Return (X, Y) of the center of cell containing provided text 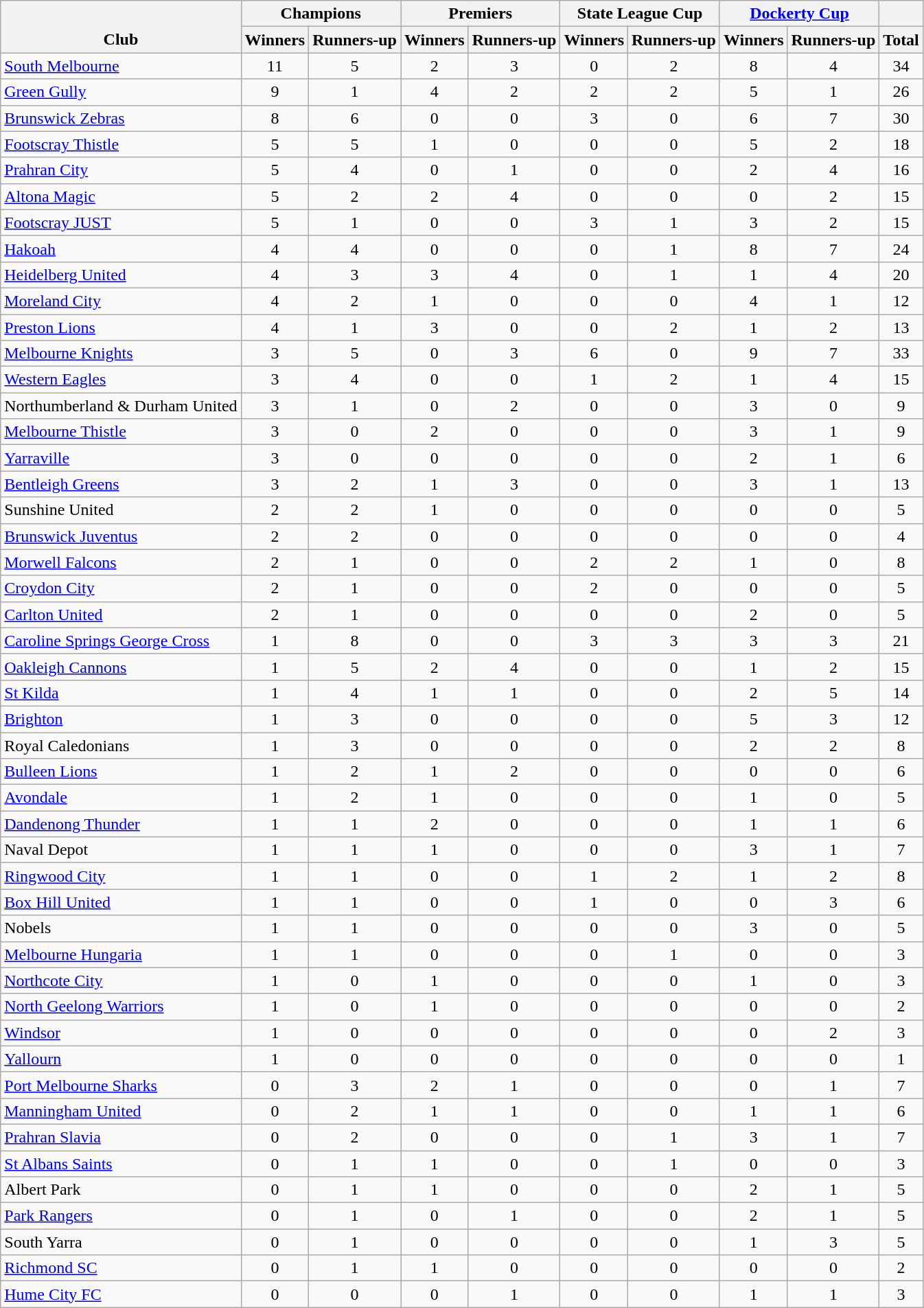
Brunswick Zebras (121, 118)
Windsor (121, 1033)
11 (275, 66)
Northumberland & Durham United (121, 406)
34 (901, 66)
Oakleigh Cannons (121, 667)
20 (901, 275)
Brighton (121, 719)
North Geelong Warriors (121, 1007)
State League Cup (640, 14)
Melbourne Knights (121, 354)
Carlton United (121, 615)
Ringwood City (121, 876)
26 (901, 92)
14 (901, 693)
Royal Caledonians (121, 745)
Box Hill United (121, 902)
Total (901, 40)
Prahran City (121, 170)
Manningham United (121, 1111)
16 (901, 170)
Western Eagles (121, 380)
33 (901, 354)
Albert Park (121, 1190)
Yarraville (121, 458)
Croydon City (121, 588)
Hakoah (121, 249)
Morwell Falcons (121, 562)
Altona Magic (121, 196)
St Albans Saints (121, 1164)
Bulleen Lions (121, 772)
Heidelberg United (121, 275)
Brunswick Juventus (121, 536)
Dockerty Cup (799, 14)
Moreland City (121, 301)
Preston Lions (121, 328)
Park Rangers (121, 1216)
Prahran Slavia (121, 1137)
Green Gully (121, 92)
21 (901, 641)
Caroline Springs George Cross (121, 641)
Yallourn (121, 1059)
18 (901, 144)
30 (901, 118)
Sunshine United (121, 510)
South Melbourne (121, 66)
Richmond SC (121, 1268)
24 (901, 249)
Port Melbourne Sharks (121, 1085)
South Yarra (121, 1242)
Footscray JUST (121, 222)
Avondale (121, 798)
Northcote City (121, 980)
Footscray Thistle (121, 144)
Hume City FC (121, 1294)
Dandenong Thunder (121, 824)
Champions (321, 14)
Melbourne Thistle (121, 432)
Club (121, 40)
Nobels (121, 928)
St Kilda (121, 693)
Premiers (481, 14)
Melbourne Hungaria (121, 954)
Bentleigh Greens (121, 484)
Naval Depot (121, 850)
